Provide the [x, y] coordinate of the cell's center where the given text is located.  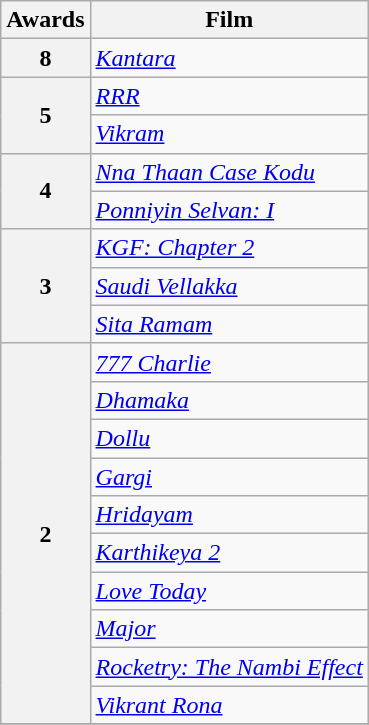
Sita Ramam [229, 324]
Vikrant Rona [229, 705]
5 [46, 115]
Film [229, 20]
RRR [229, 96]
Dollu [229, 438]
Saudi Vellakka [229, 286]
Rocketry: The Nambi Effect [229, 667]
Karthikeya 2 [229, 553]
Gargi [229, 477]
Kantara [229, 58]
Vikram [229, 134]
Hridayam [229, 515]
Love Today [229, 591]
Major [229, 629]
Awards [46, 20]
2 [46, 534]
KGF: Chapter 2 [229, 248]
777 Charlie [229, 362]
Dhamaka [229, 400]
Nna Thaan Case Kodu [229, 172]
4 [46, 191]
8 [46, 58]
Ponniyin Selvan: I [229, 210]
3 [46, 286]
